Search for the cell housing the specified text and yield its [x, y] center coordinate. 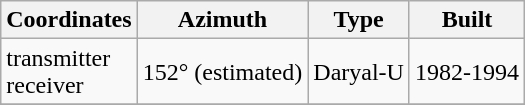
Built [466, 20]
Azimuth [222, 20]
152° (estimated) [222, 72]
transmitter receiver [69, 72]
Daryal-U [359, 72]
Type [359, 20]
1982-1994 [466, 72]
Coordinates [69, 20]
